For the text-containing cell, return its midpoint in (x, y) coordinate format. 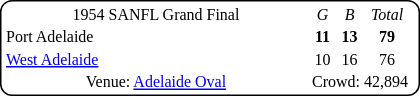
Crowd: 42,894 (360, 82)
Port Adelaide (156, 37)
79 (388, 37)
11 (322, 37)
B (350, 14)
76 (388, 60)
West Adelaide (156, 60)
13 (350, 37)
Venue: Adelaide Oval (156, 82)
1954 SANFL Grand Final (156, 14)
10 (322, 60)
16 (350, 60)
Total (388, 14)
G (322, 14)
